Capture the cell that displays the provided text and extract its (X, Y) central coordinate. 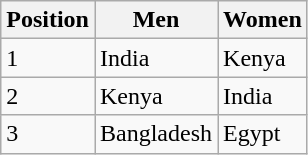
Women (263, 20)
Men (156, 20)
Position (48, 20)
3 (48, 134)
1 (48, 58)
Bangladesh (156, 134)
2 (48, 96)
Egypt (263, 134)
